For the text-containing cell, return its midpoint in [x, y] coordinate format. 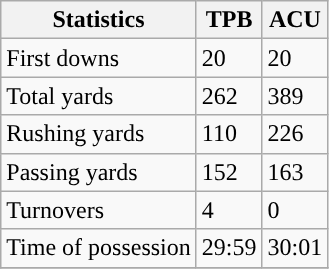
ACU [295, 20]
4 [229, 210]
Passing yards [99, 172]
152 [229, 172]
30:01 [295, 248]
First downs [99, 58]
163 [295, 172]
Rushing yards [99, 134]
262 [229, 96]
Total yards [99, 96]
Time of possession [99, 248]
110 [229, 134]
0 [295, 210]
Statistics [99, 20]
29:59 [229, 248]
TPB [229, 20]
226 [295, 134]
Turnovers [99, 210]
389 [295, 96]
